Pinpoint the cell where the given text exists, returning its (X, Y) midpoint coordinate. 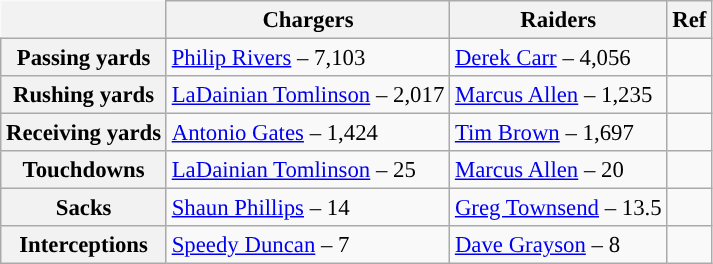
Derek Carr – 4,056 (558, 58)
Interceptions (84, 245)
Philip Rivers – 7,103 (308, 58)
Marcus Allen – 20 (558, 170)
Touchdowns (84, 170)
Shaun Phillips – 14 (308, 208)
Sacks (84, 208)
Passing yards (84, 58)
Raiders (558, 20)
Chargers (308, 20)
LaDainian Tomlinson – 2,017 (308, 95)
Antonio Gates – 1,424 (308, 133)
Receiving yards (84, 133)
Greg Townsend – 13.5 (558, 208)
Ref (690, 20)
Marcus Allen – 1,235 (558, 95)
LaDainian Tomlinson – 25 (308, 170)
Dave Grayson – 8 (558, 245)
Rushing yards (84, 95)
Tim Brown – 1,697 (558, 133)
Speedy Duncan – 7 (308, 245)
